Return (X, Y) of the center of cell containing provided text 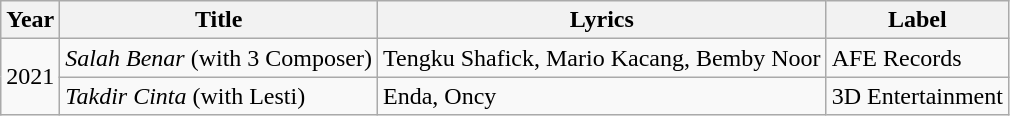
AFE Records (917, 58)
3D Entertainment (917, 96)
Enda, Oncy (602, 96)
2021 (30, 77)
Tengku Shafick, Mario Kacang, Bemby Noor (602, 58)
Salah Benar (with 3 Composer) (219, 58)
Lyrics (602, 20)
Label (917, 20)
Takdir Cinta (with Lesti) (219, 96)
Title (219, 20)
Year (30, 20)
